Capture the cell that displays the provided text and extract its (X, Y) central coordinate. 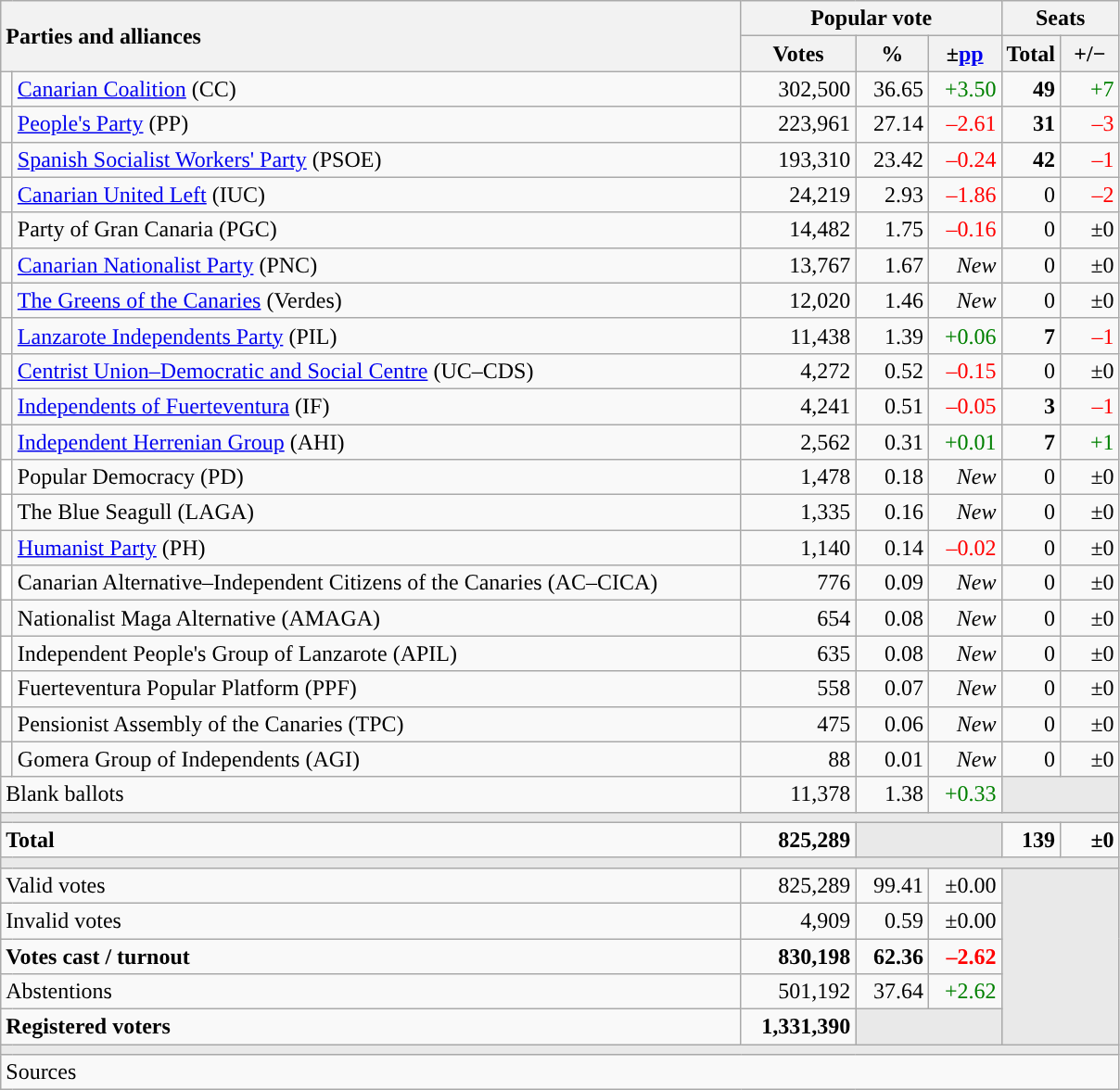
The Greens of the Canaries (Verdes) (376, 300)
–0.24 (964, 159)
24,219 (798, 195)
12,020 (798, 300)
11,378 (798, 794)
People's Party (PP) (376, 124)
Popular vote (872, 19)
Independents of Fuerteventura (IF) (376, 406)
–2.61 (964, 124)
1,140 (798, 548)
–2 (1090, 195)
Canarian United Left (IUC) (376, 195)
+0.01 (964, 442)
Blank ballots (371, 794)
0.31 (892, 442)
Independent Herrenian Group (AHI) (376, 442)
302,500 (798, 89)
–1.86 (964, 195)
–2.62 (964, 956)
11,438 (798, 336)
1,478 (798, 477)
1,331,390 (798, 1027)
+7 (1090, 89)
42 (1031, 159)
±pp (964, 54)
Party of Gran Canaria (PGC) (376, 230)
Votes cast / turnout (371, 956)
Popular Democracy (PD) (376, 477)
Lanzarote Independents Party (PIL) (376, 336)
Pensionist Assembly of the Canaries (TPC) (376, 724)
1,335 (798, 513)
Valid votes (371, 885)
139 (1031, 840)
1.75 (892, 230)
475 (798, 724)
Canarian Coalition (CC) (376, 89)
1.38 (892, 794)
0.06 (892, 724)
36.65 (892, 89)
–0.02 (964, 548)
223,961 (798, 124)
+0.06 (964, 336)
501,192 (798, 992)
The Blue Seagull (LAGA) (376, 513)
558 (798, 689)
31 (1031, 124)
0.18 (892, 477)
23.42 (892, 159)
Fuerteventura Popular Platform (PPF) (376, 689)
Votes (798, 54)
776 (798, 583)
% (892, 54)
–0.16 (964, 230)
Sources (560, 1072)
14,482 (798, 230)
0.14 (892, 548)
635 (798, 653)
0.59 (892, 920)
99.41 (892, 885)
Canarian Nationalist Party (PNC) (376, 265)
4,241 (798, 406)
1.46 (892, 300)
Parties and alliances (371, 36)
830,198 (798, 956)
Invalid votes (371, 920)
Abstentions (371, 992)
Independent People's Group of Lanzarote (APIL) (376, 653)
4,909 (798, 920)
Gomera Group of Independents (AGI) (376, 759)
0.01 (892, 759)
Centrist Union–Democratic and Social Centre (UC–CDS) (376, 371)
–0.05 (964, 406)
–0.15 (964, 371)
3 (1031, 406)
Registered voters (371, 1027)
+1 (1090, 442)
193,310 (798, 159)
+0.33 (964, 794)
27.14 (892, 124)
0.16 (892, 513)
+2.62 (964, 992)
654 (798, 618)
2,562 (798, 442)
1.67 (892, 265)
Humanist Party (PH) (376, 548)
0.51 (892, 406)
0.07 (892, 689)
13,767 (798, 265)
49 (1031, 89)
Seats (1061, 19)
0.09 (892, 583)
62.36 (892, 956)
0.52 (892, 371)
88 (798, 759)
Canarian Alternative–Independent Citizens of the Canaries (AC–CICA) (376, 583)
1.39 (892, 336)
–3 (1090, 124)
Spanish Socialist Workers' Party (PSOE) (376, 159)
Nationalist Maga Alternative (AMAGA) (376, 618)
2.93 (892, 195)
4,272 (798, 371)
37.64 (892, 992)
+/− (1090, 54)
+3.50 (964, 89)
